Determine the [X, Y] coordinate at the center of the cell enclosing the given text.  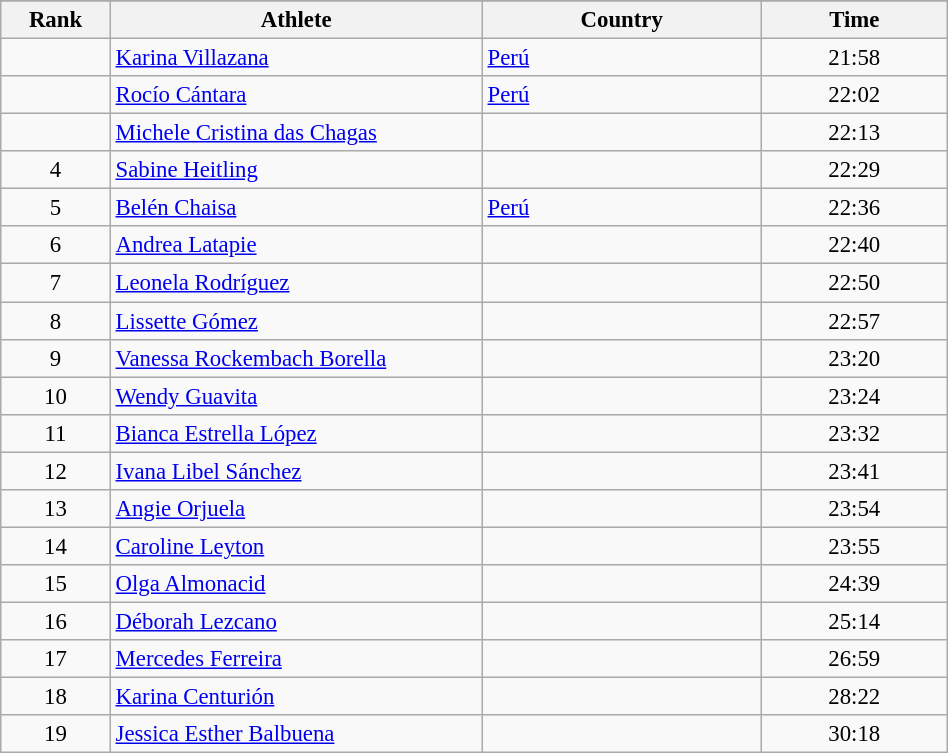
22:57 [854, 321]
12 [56, 471]
19 [56, 734]
8 [56, 321]
5 [56, 208]
22:40 [854, 245]
18 [56, 697]
30:18 [854, 734]
23:41 [854, 471]
23:20 [854, 358]
7 [56, 283]
28:22 [854, 697]
15 [56, 584]
Michele Cristina das Chagas [296, 133]
Andrea Latapie [296, 245]
Olga Almonacid [296, 584]
13 [56, 509]
Karina Villazana [296, 58]
23:55 [854, 546]
Rank [56, 20]
Karina Centurión [296, 697]
6 [56, 245]
24:39 [854, 584]
16 [56, 621]
Wendy Guavita [296, 396]
26:59 [854, 659]
10 [56, 396]
Rocío Cántara [296, 95]
23:54 [854, 509]
11 [56, 433]
Country [622, 20]
17 [56, 659]
22:02 [854, 95]
22:50 [854, 283]
Lissette Gómez [296, 321]
Time [854, 20]
Mercedes Ferreira [296, 659]
4 [56, 170]
Sabine Heitling [296, 170]
9 [56, 358]
23:32 [854, 433]
Bianca Estrella López [296, 433]
Leonela Rodríguez [296, 283]
Angie Orjuela [296, 509]
14 [56, 546]
22:13 [854, 133]
Ivana Libel Sánchez [296, 471]
Vanessa Rockembach Borella [296, 358]
Jessica Esther Balbuena [296, 734]
23:24 [854, 396]
Déborah Lezcano [296, 621]
Caroline Leyton [296, 546]
21:58 [854, 58]
Athlete [296, 20]
22:29 [854, 170]
Belén Chaisa [296, 208]
25:14 [854, 621]
22:36 [854, 208]
